Return the (X, Y) coordinate for the center point of the cell that contains the specified text.  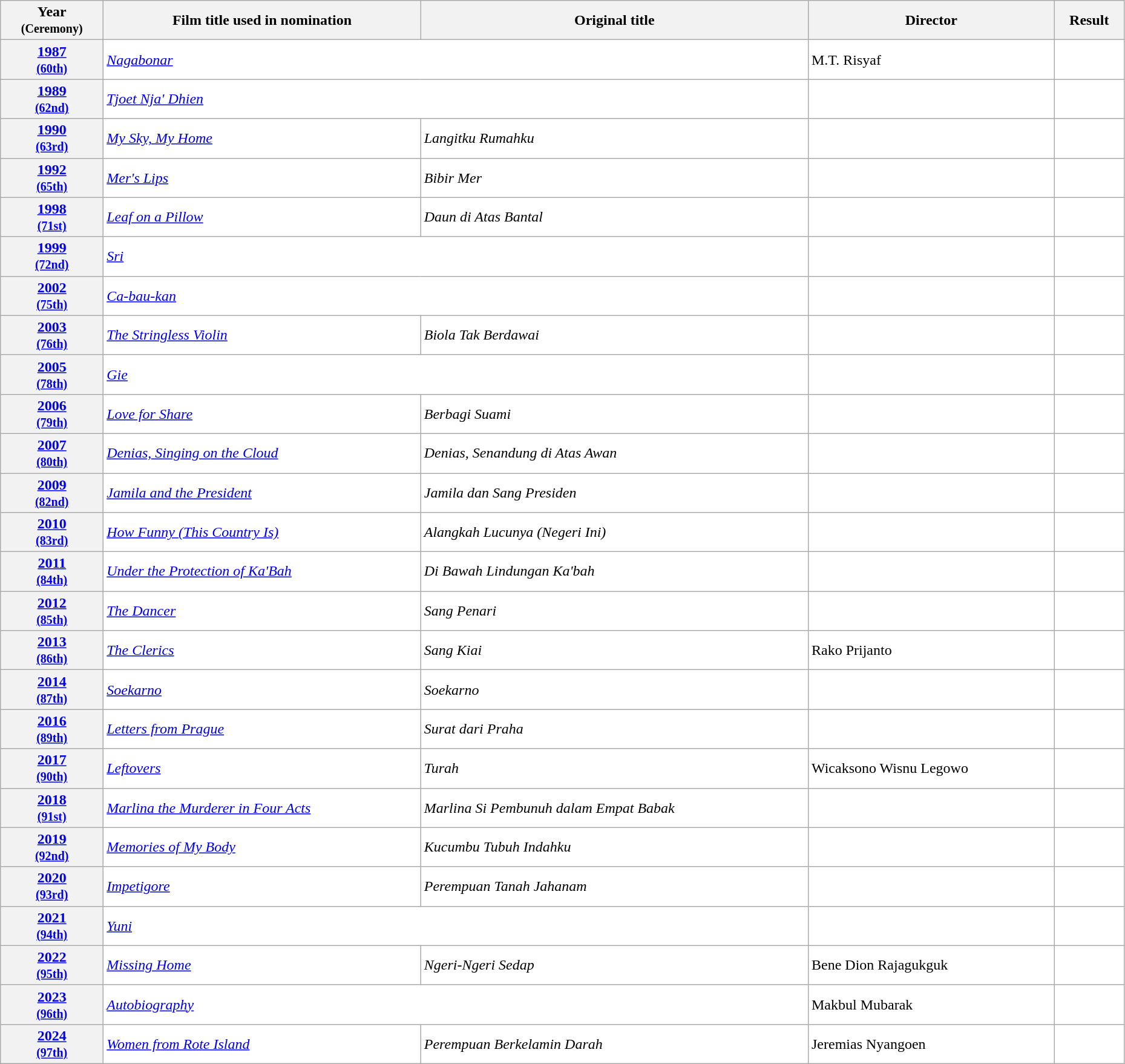
Impetigore (262, 886)
Surat dari Praha (614, 729)
Original title (614, 21)
2013(86th) (52, 650)
2003(76th) (52, 335)
Wicaksono Wisnu Legowo (931, 769)
Mer's Lips (262, 178)
2012(85th) (52, 611)
Under the Protection of Ka'Bah (262, 571)
Women from Rote Island (262, 1043)
Alangkah Lucunya (Negeri Ini) (614, 533)
Jamila and the President (262, 493)
2018(91st) (52, 807)
Sang Penari (614, 611)
Di Bawah Lindungan Ka'bah (614, 571)
Bene Dion Rajagukguk (931, 965)
2006(79th) (52, 414)
Marlina the Murderer in Four Acts (262, 807)
Perempuan Berkelamin Darah (614, 1043)
2007(80th) (52, 453)
Denias, Senandung di Atas Awan (614, 453)
2010(83rd) (52, 533)
1987(60th) (52, 59)
Denias, Singing on the Cloud (262, 453)
Memories of My Body (262, 847)
2009(82nd) (52, 493)
2024(97th) (52, 1043)
Jeremias Nyangoen (931, 1043)
Jamila dan Sang Presiden (614, 493)
2011(84th) (52, 571)
Film title used in nomination (262, 21)
Tjoet Nja' Dhien (456, 99)
Year(Ceremony) (52, 21)
My Sky, My Home (262, 138)
Marlina Si Pembunuh dalam Empat Babak (614, 807)
Leftovers (262, 769)
How Funny (This Country Is) (262, 533)
Berbagi Suami (614, 414)
Sri (456, 257)
The Clerics (262, 650)
Result (1089, 21)
1989(62nd) (52, 99)
Daun di Atas Bantal (614, 217)
Langitku Rumahku (614, 138)
Makbul Mubarak (931, 1005)
Letters from Prague (262, 729)
Kucumbu Tubuh Indahku (614, 847)
2017(90th) (52, 769)
2020(93rd) (52, 886)
Leaf on a Pillow (262, 217)
Bibir Mer (614, 178)
2016(89th) (52, 729)
Missing Home (262, 965)
1999(72nd) (52, 257)
The Stringless Violin (262, 335)
Love for Share (262, 414)
Turah (614, 769)
M.T. Risyaf (931, 59)
1998(71st) (52, 217)
Perempuan Tanah Jahanam (614, 886)
2019(92nd) (52, 847)
Ca-bau-kan (456, 295)
1990(63rd) (52, 138)
2022(95th) (52, 965)
Sang Kiai (614, 650)
2014(87th) (52, 690)
Ngeri-Ngeri Sedap (614, 965)
The Dancer (262, 611)
Biola Tak Berdawai (614, 335)
2002(75th) (52, 295)
Gie (456, 374)
Nagabonar (456, 59)
1992(65th) (52, 178)
Rako Prijanto (931, 650)
2023(96th) (52, 1005)
2005(78th) (52, 374)
2021(94th) (52, 926)
Yuni (456, 926)
Autobiography (456, 1005)
Director (931, 21)
